Output the (x, y) coordinate of the center of the cell containing the given text.  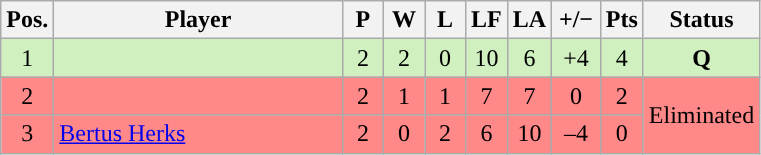
4 (622, 58)
L (444, 20)
LF (487, 20)
+4 (576, 58)
P (362, 20)
Pos. (28, 20)
–4 (576, 134)
Status (701, 20)
W (404, 20)
Eliminated (701, 115)
Q (701, 58)
+/− (576, 20)
LA (529, 20)
Pts (622, 20)
Player (198, 20)
3 (28, 134)
Bertus Herks (198, 134)
